Return [x, y] of the center of cell containing provided text 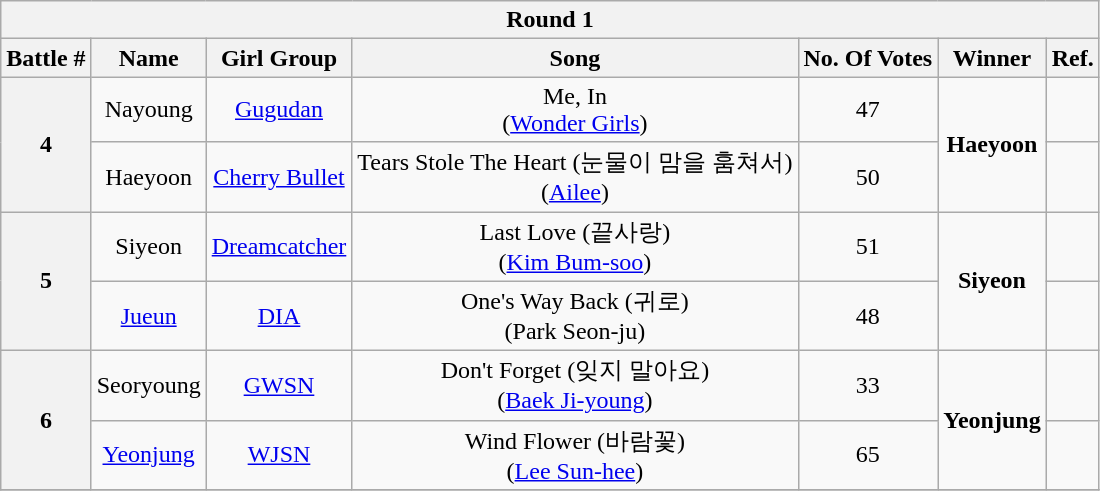
47 [868, 110]
4 [46, 144]
6 [46, 420]
GWSN [279, 386]
Seoryoung [148, 386]
Nayoung [148, 110]
51 [868, 247]
Song [575, 58]
Gugudan [279, 110]
Tears Stole The Heart (눈물이 맘을 훔쳐서)(Ailee) [575, 177]
Wind Flower (바람꽃)(Lee Sun-hee) [575, 455]
Name [148, 58]
Battle # [46, 58]
One's Way Back (귀로)(Park Seon-ju) [575, 316]
Cherry Bullet [279, 177]
DIA [279, 316]
50 [868, 177]
48 [868, 316]
65 [868, 455]
Winner [992, 58]
Jueun [148, 316]
No. Of Votes [868, 58]
Don't Forget (잊지 말아요)(Baek Ji-young) [575, 386]
Me, In(Wonder Girls) [575, 110]
Dreamcatcher [279, 247]
Round 1 [550, 20]
Ref. [1072, 58]
Last Love (끝사랑)(Kim Bum-soo) [575, 247]
Girl Group [279, 58]
5 [46, 282]
33 [868, 386]
WJSN [279, 455]
